Provide the (X, Y) coordinate of the cell's center where the given text is located.  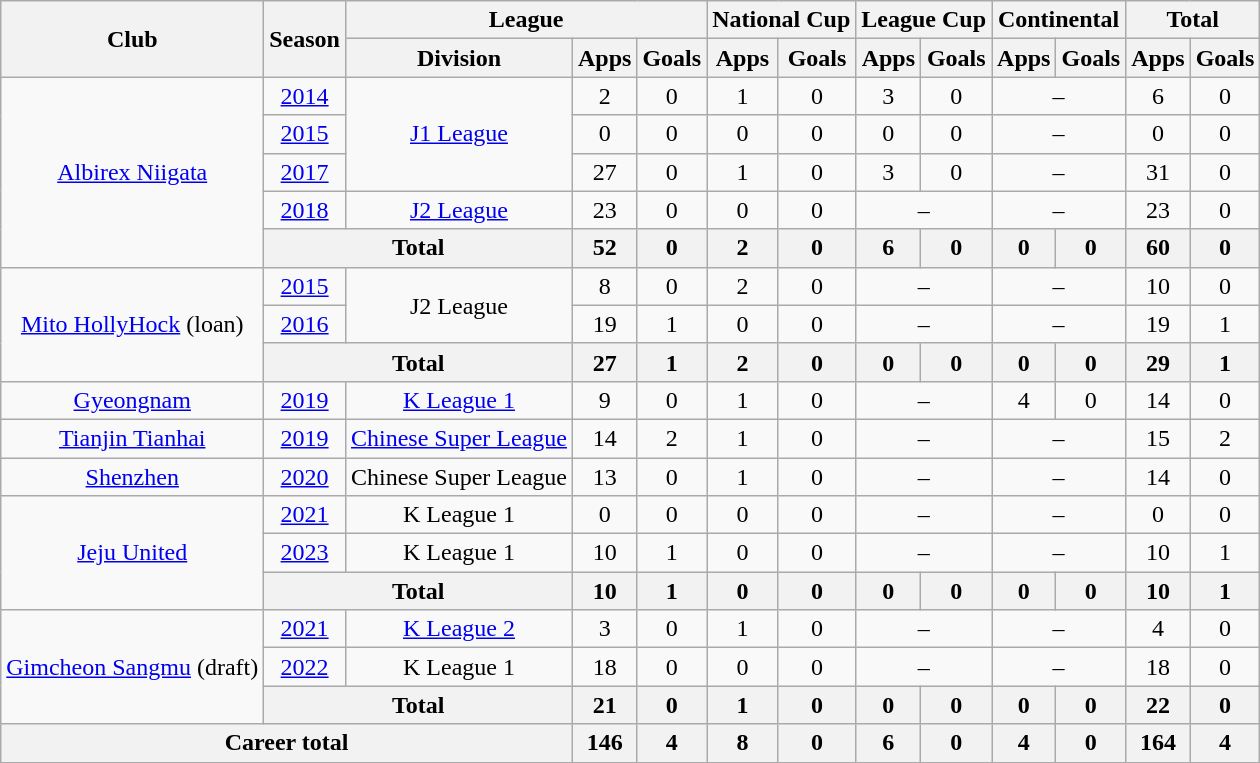
League Cup (924, 20)
2014 (305, 96)
22 (1158, 705)
Division (458, 58)
2017 (305, 172)
Gyeongnam (132, 400)
Mito HollyHock (loan) (132, 324)
2016 (305, 324)
2020 (305, 477)
Gimcheon Sangmu (draft) (132, 667)
29 (1158, 362)
Jeju United (132, 553)
2023 (305, 553)
Season (305, 39)
31 (1158, 172)
Club (132, 39)
2018 (305, 210)
164 (1158, 743)
13 (604, 477)
Tianjin Tianhai (132, 438)
Continental (1059, 20)
21 (604, 705)
146 (604, 743)
League (526, 20)
9 (604, 400)
52 (604, 248)
K League 2 (458, 629)
National Cup (782, 20)
2022 (305, 667)
J1 League (458, 134)
Albirex Niigata (132, 172)
Shenzhen (132, 477)
15 (1158, 438)
60 (1158, 248)
Career total (287, 743)
